Identify which cell holds the provided text, then report its [X, Y] central coordinate. 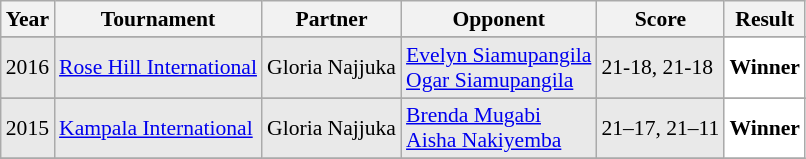
Brenda Mugabi Aisha Nakiyemba [498, 128]
Score [660, 19]
2015 [28, 128]
Partner [332, 19]
Result [764, 19]
Year [28, 19]
Opponent [498, 19]
2016 [28, 68]
Rose Hill International [158, 68]
Kampala International [158, 128]
21–17, 21–11 [660, 128]
Evelyn Siamupangila Ogar Siamupangila [498, 68]
Tournament [158, 19]
21-18, 21-18 [660, 68]
